Extract the [X, Y] coordinate from the center of the cell holding the provided text.  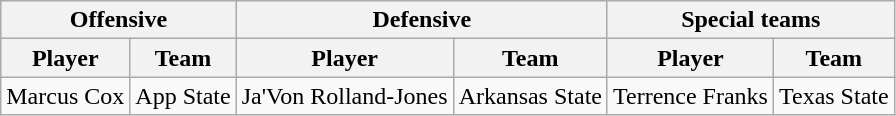
Special teams [750, 20]
Terrence Franks [690, 96]
App State [183, 96]
Marcus Cox [66, 96]
Offensive [118, 20]
Texas State [834, 96]
Defensive [422, 20]
Arkansas State [530, 96]
Ja'Von Rolland-Jones [344, 96]
